From the cell containing the given text, extract its center point as [X, Y] coordinate. 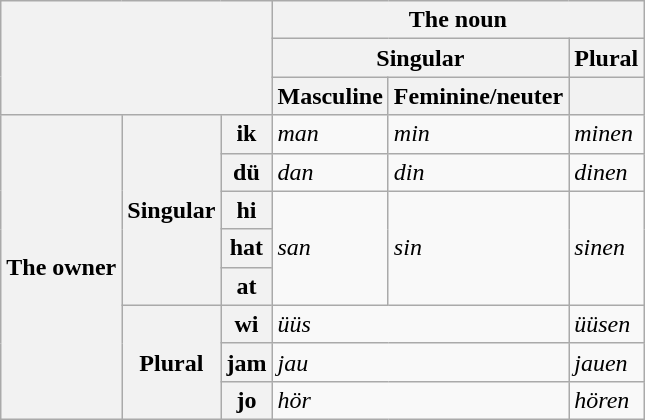
ik [246, 134]
üüs [420, 324]
hi [246, 210]
din [478, 172]
min [478, 134]
üüsen [606, 324]
hör [420, 400]
jau [420, 362]
minen [606, 134]
sin [478, 248]
Feminine/neuter [478, 96]
sinen [606, 248]
at [246, 286]
dü [246, 172]
The owner [62, 267]
dinen [606, 172]
hören [606, 400]
dan [330, 172]
jam [246, 362]
The noun [458, 20]
san [330, 248]
jauen [606, 362]
jo [246, 400]
hat [246, 248]
wi [246, 324]
man [330, 134]
Masculine [330, 96]
